Output the [x, y] coordinate of the center of the cell containing the given text.  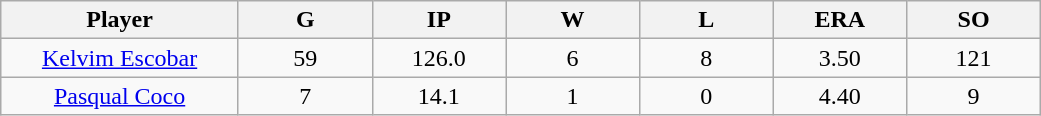
Kelvim Escobar [120, 58]
IP [439, 20]
8 [706, 58]
6 [573, 58]
W [573, 20]
G [305, 20]
L [706, 20]
121 [974, 58]
9 [974, 96]
0 [706, 96]
59 [305, 58]
ERA [840, 20]
1 [573, 96]
3.50 [840, 58]
14.1 [439, 96]
Pasqual Coco [120, 96]
Player [120, 20]
126.0 [439, 58]
SO [974, 20]
7 [305, 96]
4.40 [840, 96]
